Extract the (x, y) coordinate from the center of the cell holding the provided text.  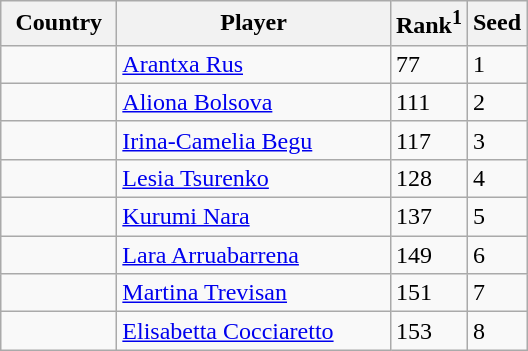
Kurumi Nara (254, 217)
153 (428, 331)
Martina Trevisan (254, 293)
137 (428, 217)
149 (428, 255)
6 (496, 255)
Irina-Camelia Begu (254, 140)
77 (428, 64)
Lara Arruabarrena (254, 255)
5 (496, 217)
1 (496, 64)
7 (496, 293)
Country (59, 24)
Arantxa Rus (254, 64)
Rank1 (428, 24)
3 (496, 140)
4 (496, 178)
Lesia Tsurenko (254, 178)
117 (428, 140)
Player (254, 24)
2 (496, 102)
Aliona Bolsova (254, 102)
8 (496, 331)
128 (428, 178)
Elisabetta Cocciaretto (254, 331)
111 (428, 102)
Seed (496, 24)
151 (428, 293)
